Scan for the cell matching the given text and deliver its (x, y) coordinate at center. 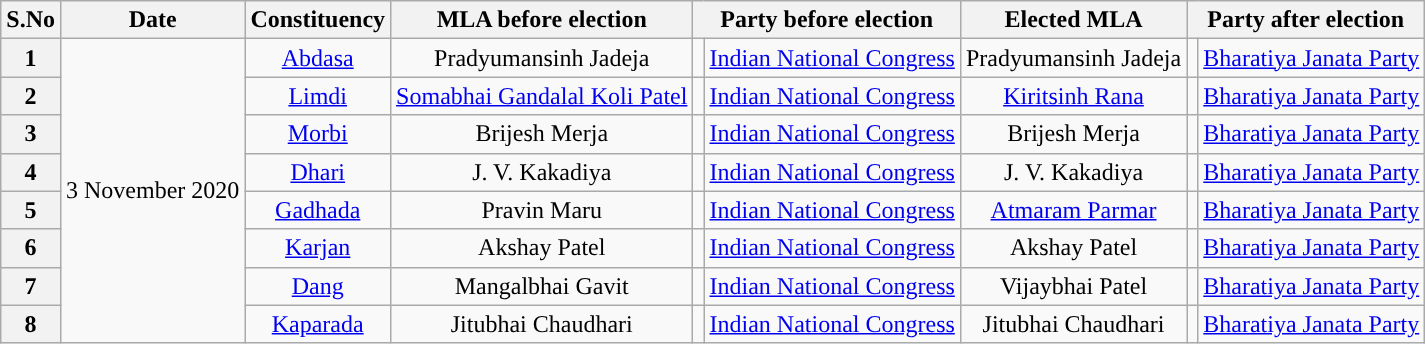
Limdi (318, 96)
Abdasa (318, 58)
3 November 2020 (152, 191)
2 (31, 96)
Somabhai Gandalal Koli Patel (542, 96)
Kiritsinh Rana (1073, 96)
Vijaybhai Patel (1073, 286)
Elected MLA (1073, 20)
S.No (31, 20)
5 (31, 210)
3 (31, 134)
8 (31, 324)
6 (31, 248)
Morbi (318, 134)
MLA before election (542, 20)
Party before election (826, 20)
Constituency (318, 20)
4 (31, 172)
Gadhada (318, 210)
7 (31, 286)
Dang (318, 286)
Party after election (1306, 20)
Mangalbhai Gavit (542, 286)
Karjan (318, 248)
Date (152, 20)
Kaparada (318, 324)
Pravin Maru (542, 210)
Dhari (318, 172)
1 (31, 58)
Atmaram Parmar (1073, 210)
